Capture the cell that displays the provided text and extract its (X, Y) central coordinate. 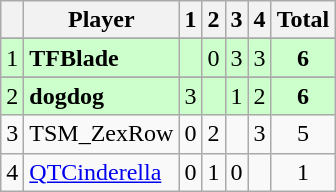
dogdog (102, 96)
5 (303, 134)
Player (102, 20)
TFBlade (102, 58)
TSM_ZexRow (102, 134)
Total (303, 20)
QTCinderella (102, 172)
